Determine the (X, Y) coordinate at the center of the cell enclosing the given text.  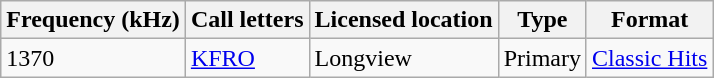
Licensed location (404, 20)
Type (542, 20)
Call letters (247, 20)
Classic Hits (649, 58)
1370 (94, 58)
Longview (404, 58)
Primary (542, 58)
Frequency (kHz) (94, 20)
KFRO (247, 58)
Format (649, 20)
